Detect which cell encompasses the target text, then output its [x, y] center coordinate. 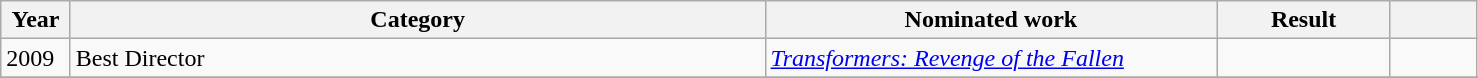
Result [1304, 20]
2009 [36, 58]
Transformers: Revenge of the Fallen [991, 58]
Category [418, 20]
Year [36, 20]
Nominated work [991, 20]
Best Director [418, 58]
